Extract the [X, Y] coordinate from the center of the cell holding the provided text.  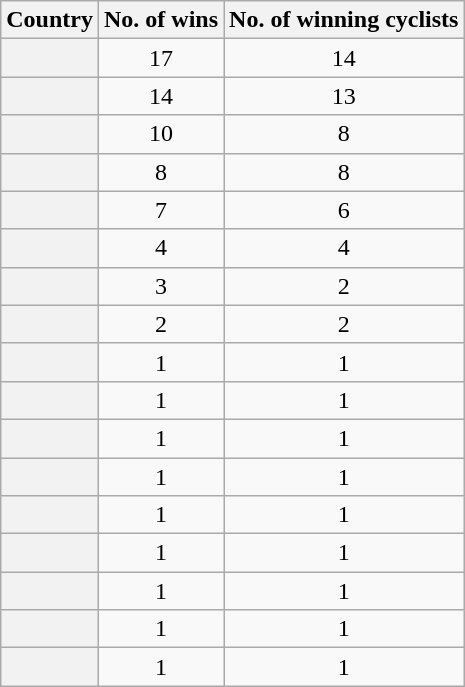
17 [160, 58]
7 [160, 210]
3 [160, 286]
No. of winning cyclists [344, 20]
13 [344, 96]
Country [50, 20]
10 [160, 134]
No. of wins [160, 20]
6 [344, 210]
